Scan for the cell matching the given text and deliver its [x, y] coordinate at center. 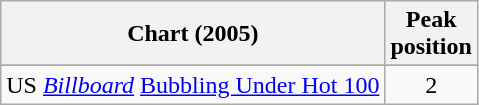
Peakposition [431, 34]
Chart (2005) [193, 34]
US Billboard Bubbling Under Hot 100 [193, 85]
2 [431, 85]
